From the cell containing the given text, extract its center point as (x, y) coordinate. 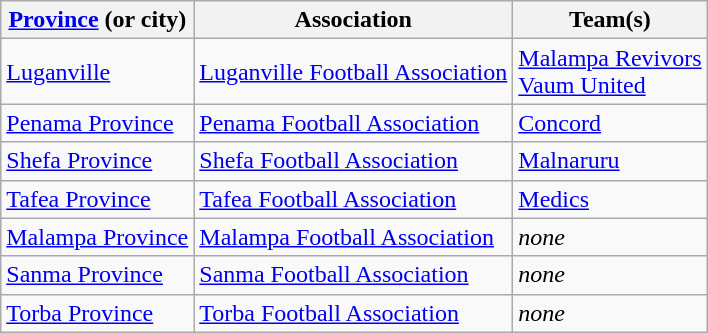
Sanma Football Association (354, 275)
Medics (610, 199)
Tafea Football Association (354, 199)
Province (or city) (98, 20)
Penama Province (98, 123)
Malnaruru (610, 161)
Shefa Football Association (354, 161)
Concord (610, 123)
Tafea Province (98, 199)
Torba Football Association (354, 313)
Malampa Province (98, 237)
Torba Province (98, 313)
Association (354, 20)
Team(s) (610, 20)
Sanma Province (98, 275)
Malampa Football Association (354, 237)
Shefa Province (98, 161)
Luganville (98, 72)
Malampa RevivorsVaum United (610, 72)
Luganville Football Association (354, 72)
Penama Football Association (354, 123)
